Search for the cell housing the specified text and yield its (x, y) center coordinate. 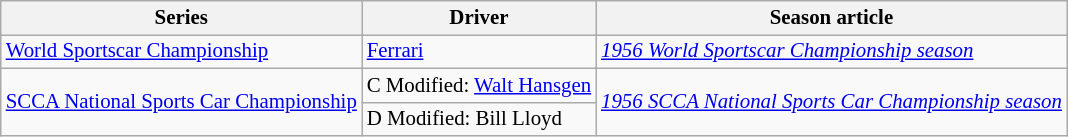
World Sportscar Championship (182, 51)
Season article (832, 18)
D Modified: Bill Lloyd (479, 119)
Series (182, 18)
1956 World Sportscar Championship season (832, 51)
Ferrari (479, 51)
Driver (479, 18)
SCCA National Sports Car Championship (182, 102)
C Modified: Walt Hansgen (479, 85)
1956 SCCA National Sports Car Championship season (832, 102)
